Pinpoint the cell where the given text exists, returning its (x, y) midpoint coordinate. 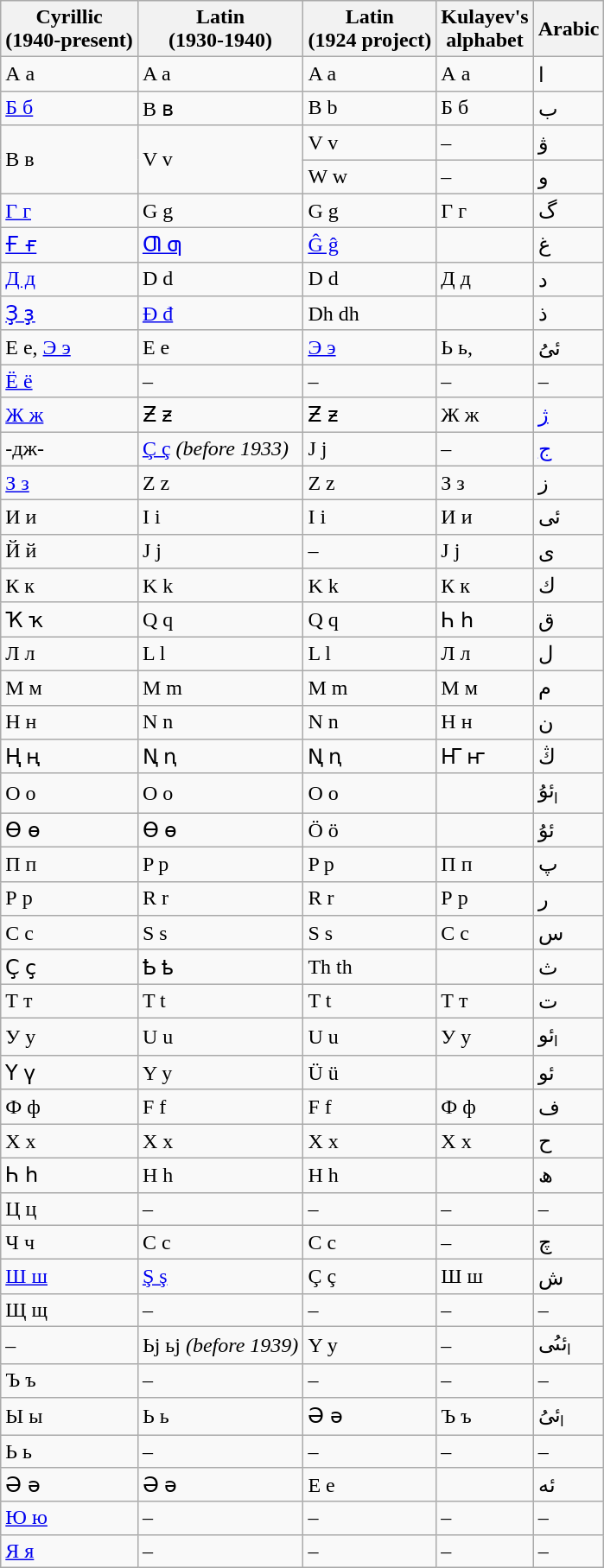
ئو (569, 1073)
Ş ş (220, 1277)
ۋ (569, 143)
ق (569, 619)
Я я (69, 1551)
Dh dh (370, 314)
Ü ü (370, 1073)
ت (569, 1001)
Ј ј (485, 551)
-дж- (69, 449)
ن (569, 722)
Ç ç (before 1933) (220, 449)
ڭ (569, 757)
Latin (1924 project) (370, 29)
Ь ь, (485, 347)
ش (569, 1277)
О о (69, 793)
Ҙ ҙ (69, 314)
Ƣ ƣ (220, 245)
Arabic (569, 29)
Kulayev'salphabet (485, 29)
ث (569, 967)
B ʙ (220, 108)
ژ (569, 415)
Й й (69, 551)
ب (569, 108)
ح (569, 1141)
ائىُی (569, 1345)
ا (569, 74)
B b (370, 108)
پ (569, 865)
غ (569, 245)
Ьj ьj (before 1939) (220, 1345)
Ғ ғ (69, 245)
Ц ц (69, 1209)
Е е, Э э (69, 347)
Ё ё (69, 381)
ر (569, 898)
گ (569, 211)
Đ đ (220, 314)
Ĝ ĝ (370, 245)
Ҍ ҍ (220, 967)
ھ (569, 1176)
ى (569, 551)
م (569, 688)
د (569, 279)
ل (569, 654)
ئی (569, 517)
Latin (1930-1940) (220, 29)
س (569, 933)
Ч ч (69, 1242)
Th th (370, 967)
ف (569, 1107)
Ы ы (69, 1416)
ك (569, 586)
چ (569, 1242)
ز (569, 483)
Ҡ ҡ (69, 619)
ائۇ (569, 793)
Ҥ ҥ (485, 757)
В в (69, 159)
ئىُ (569, 347)
ج (569, 449)
Cyrillic (1940-present) (69, 29)
Щ щ (69, 1310)
و (569, 176)
Ç ç (370, 1277)
Ң ң (69, 757)
ئە (569, 1485)
ئۇ (569, 830)
Э э (370, 347)
Ү ү (69, 1073)
Ю ю (69, 1518)
ذ (569, 314)
Ҫ ҫ (69, 967)
ائىُ (569, 1416)
ائو (569, 1037)
W w (370, 176)
Ö ö (370, 830)
